Locate the cell with the specified text and output its [X, Y] center coordinate. 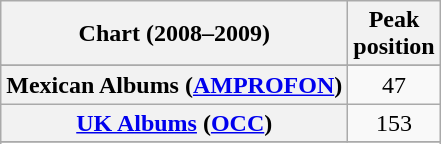
47 [394, 85]
Peakposition [394, 34]
UK Albums (OCC) [174, 123]
153 [394, 123]
Mexican Albums (AMPROFON) [174, 85]
Chart (2008–2009) [174, 34]
